For the text-containing cell, return its midpoint in [X, Y] coordinate format. 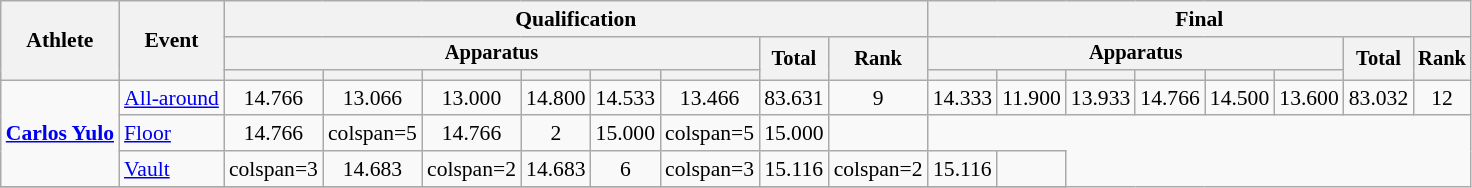
83.631 [794, 98]
12 [1442, 98]
13.466 [710, 98]
14.333 [962, 98]
13.000 [472, 98]
11.900 [1032, 98]
9 [878, 98]
2 [556, 134]
13.933 [1100, 98]
13.600 [1308, 98]
Final [1200, 19]
6 [626, 169]
Vault [172, 169]
14.800 [556, 98]
Carlos Yulo [60, 134]
13.066 [372, 98]
Qualification [576, 19]
Floor [172, 134]
All-around [172, 98]
83.032 [1378, 98]
14.533 [626, 98]
Event [172, 40]
14.500 [1240, 98]
Athlete [60, 40]
